Return the (X, Y) coordinate for the center point of the cell that contains the specified text.  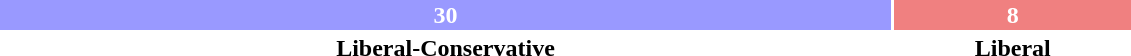
30 (446, 15)
